Return the [X, Y] coordinate for the center point of the cell that contains the specified text.  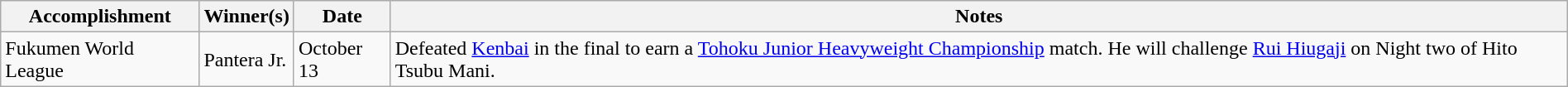
Pantera Jr. [246, 60]
Fukumen World League [100, 60]
Winner(s) [246, 17]
Accomplishment [100, 17]
October 13 [342, 60]
Notes [979, 17]
Date [342, 17]
Defeated Kenbai in the final to earn a Tohoku Junior Heavyweight Championship match. He will challenge Rui Hiugaji on Night two of Hito Tsubu Mani. [979, 60]
